Output the [x, y] coordinate of the center of the cell containing the given text.  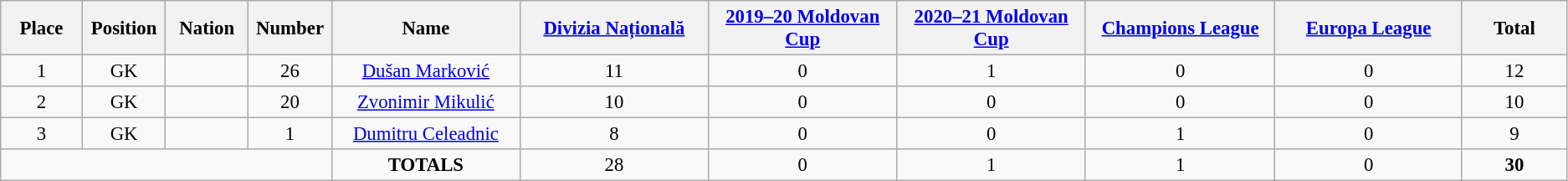
3 [42, 134]
Dušan Marković [425, 71]
Total [1514, 28]
Divizia Națională [614, 28]
Nation [208, 28]
Champions League [1180, 28]
28 [614, 165]
2020–21 Moldovan Cup [991, 28]
Name [425, 28]
Position [124, 28]
Zvonimir Mikulić [425, 102]
Europa League [1369, 28]
2019–20 Moldovan Cup [802, 28]
Number [290, 28]
2 [42, 102]
30 [1514, 165]
9 [1514, 134]
12 [1514, 71]
20 [290, 102]
26 [290, 71]
8 [614, 134]
Place [42, 28]
TOTALS [425, 165]
Dumitru Celeadnic [425, 134]
11 [614, 71]
